Provide the (x, y) coordinate of the cell's center where the given text is located.  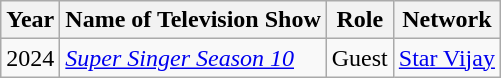
Guest (360, 58)
2024 (30, 58)
Name of Television Show (193, 20)
Network (446, 20)
Role (360, 20)
Star Vijay (446, 58)
Super Singer Season 10 (193, 58)
Year (30, 20)
